Provide the [X, Y] coordinate of the cell's center where the given text is located.  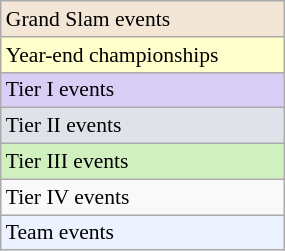
Tier I events [142, 90]
Year-end championships [142, 55]
Tier III events [142, 162]
Team events [142, 233]
Tier II events [142, 126]
Grand Slam events [142, 19]
Tier IV events [142, 197]
